Return (x, y) of the center of cell containing provided text 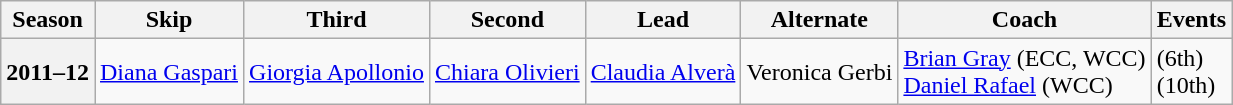
Lead (663, 20)
Third (337, 20)
Diana Gaspari (168, 72)
Giorgia Apollonio (337, 72)
Second (507, 20)
Events (1191, 20)
Skip (168, 20)
Alternate (820, 20)
Veronica Gerbi (820, 72)
Chiara Olivieri (507, 72)
Claudia Alverà (663, 72)
Brian Gray (ECC, WCC)Daniel Rafael (WCC) (1024, 72)
Coach (1024, 20)
2011–12 (48, 72)
Season (48, 20)
(6th) (10th) (1191, 72)
